Detect which cell encompasses the target text, then output its (x, y) center coordinate. 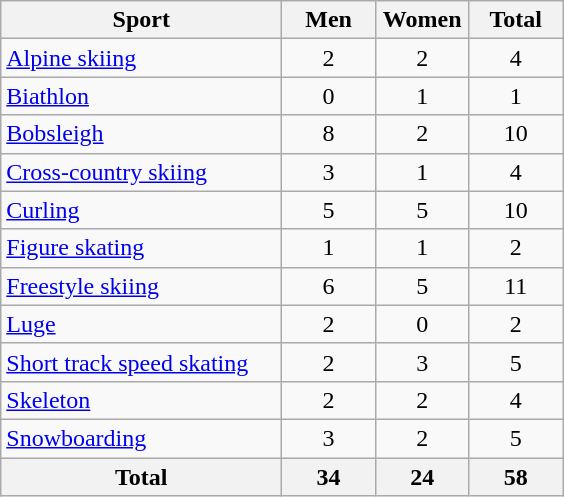
34 (329, 477)
Snowboarding (142, 438)
Curling (142, 210)
Sport (142, 20)
Skeleton (142, 400)
Women (422, 20)
Freestyle skiing (142, 286)
Cross-country skiing (142, 172)
Luge (142, 324)
Short track speed skating (142, 362)
8 (329, 134)
24 (422, 477)
11 (516, 286)
Men (329, 20)
Figure skating (142, 248)
Alpine skiing (142, 58)
Bobsleigh (142, 134)
Biathlon (142, 96)
58 (516, 477)
6 (329, 286)
